Return [X, Y] of the center of cell containing provided text 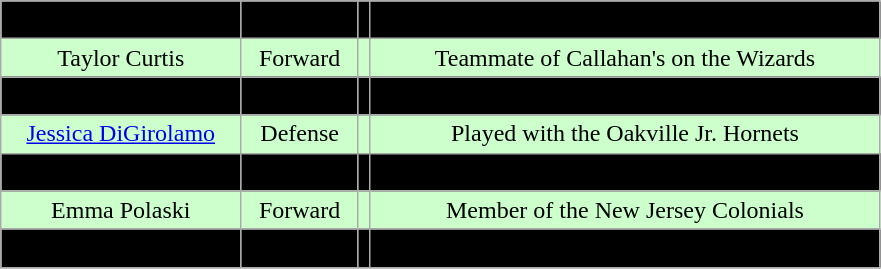
Kristen Siermachesky [121, 248]
Played with East Coast Wizards [626, 20]
Jessica DiGirolamo [121, 134]
Taylor Curtis [121, 58]
Played with the Oakville Jr. Hornets [626, 134]
Represented Canada in IIHF U18 play [626, 96]
Goaltender [300, 96]
Member of the New Jersey Colonials [626, 210]
Edith D'Astous-Moreau [121, 96]
Chosen to Team Ontario Blue U18 [626, 248]
Played for Oakville and Stoney Creek of the PWHL [626, 172]
Victoria Klimek [121, 172]
Teammate of Callahan's on the Wizards [626, 58]
Emma Polaski [121, 210]
Ronnie Callahan [121, 20]
